Scan for the cell matching the given text and deliver its (x, y) coordinate at center. 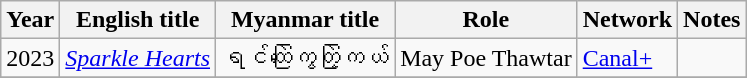
ရင်ထဲကြွေတဲ့ကြယ် (306, 58)
Role (486, 20)
Network (627, 20)
Sparkle Hearts (138, 58)
Myanmar title (306, 20)
Year (30, 20)
Canal+ (627, 58)
2023 (30, 58)
English title (138, 20)
Notes (712, 20)
May Poe Thawtar (486, 58)
